Find where the given text appears and provide that cell's center as [X, Y] coordinate. 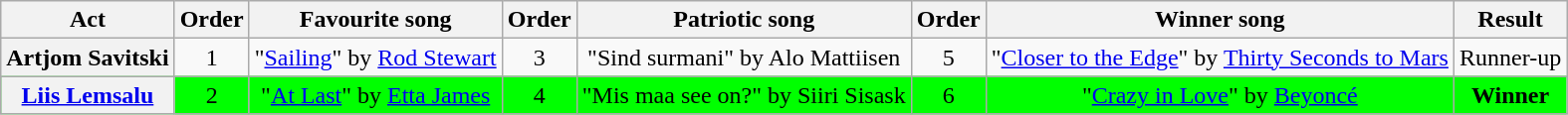
3 [540, 57]
Winner song [1220, 20]
"Mis maa see on?" by Siiri Sisask [744, 95]
Result [1509, 20]
6 [948, 95]
"Sind surmani" by Alo Mattiisen [744, 57]
"Crazy in Love" by Beyoncé [1220, 95]
2 [211, 95]
"Sailing" by Rod Stewart [375, 57]
Act [88, 20]
4 [540, 95]
"Closer to the Edge" by Thirty Seconds to Mars [1220, 57]
"At Last" by Etta James [375, 95]
1 [211, 57]
Artjom Savitski [88, 57]
Patriotic song [744, 20]
5 [948, 57]
Winner [1509, 95]
Favourite song [375, 20]
Runner-up [1509, 57]
Liis Lemsalu [88, 95]
